From the cell containing the given text, extract its center point as [x, y] coordinate. 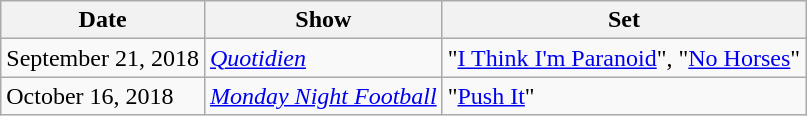
Date [103, 20]
Show [323, 20]
October 16, 2018 [103, 96]
Set [624, 20]
Monday Night Football [323, 96]
September 21, 2018 [103, 58]
"Push It" [624, 96]
Quotidien [323, 58]
"I Think I'm Paranoid", "No Horses" [624, 58]
